Determine the (X, Y) coordinate at the center of the cell enclosing the given text.  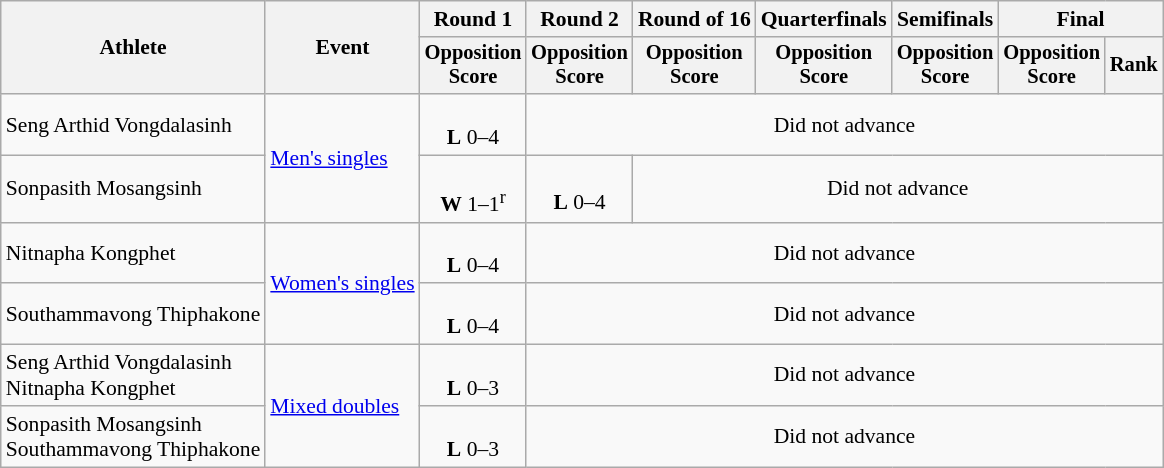
Round 1 (474, 19)
W 1–1r (474, 190)
Final (1080, 19)
Semifinals (946, 19)
Women's singles (342, 283)
Seng Arthid Vongdalasinh (134, 124)
Seng Arthid VongdalasinhNitnapha Kongphet (134, 376)
Quarterfinals (824, 19)
Mixed doubles (342, 406)
Sonpasith Mosangsinh (134, 190)
Men's singles (342, 158)
Southammavong Thiphakone (134, 314)
Rank (1134, 66)
Sonpasith MosangsinhSouthammavong Thiphakone (134, 436)
Nitnapha Kongphet (134, 252)
Event (342, 48)
Round 2 (580, 19)
Round of 16 (694, 19)
Athlete (134, 48)
